Capture the cell that displays the provided text and extract its [X, Y] central coordinate. 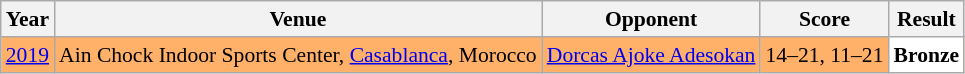
Result [927, 19]
Opponent [652, 19]
Dorcas Ajoke Adesokan [652, 55]
Ain Chock Indoor Sports Center, Casablanca, Morocco [298, 55]
Year [28, 19]
14–21, 11–21 [824, 55]
Venue [298, 19]
Score [824, 19]
2019 [28, 55]
Bronze [927, 55]
